Output the (x, y) coordinate of the center of the cell containing the given text.  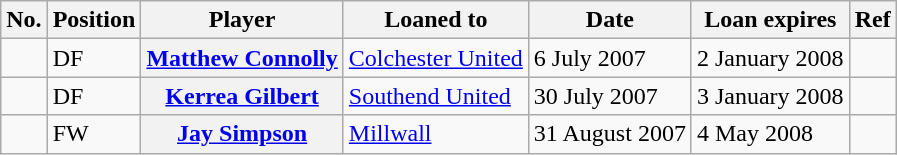
6 July 2007 (610, 58)
Loan expires (770, 20)
30 July 2007 (610, 96)
Kerrea Gilbert (242, 96)
Colchester United (436, 58)
Millwall (436, 134)
4 May 2008 (770, 134)
Player (242, 20)
Loaned to (436, 20)
3 January 2008 (770, 96)
No. (24, 20)
Matthew Connolly (242, 58)
Southend United (436, 96)
2 January 2008 (770, 58)
FW (94, 134)
Ref (872, 20)
Date (610, 20)
31 August 2007 (610, 134)
Jay Simpson (242, 134)
Position (94, 20)
